From the cell containing the given text, extract its center point as (X, Y) coordinate. 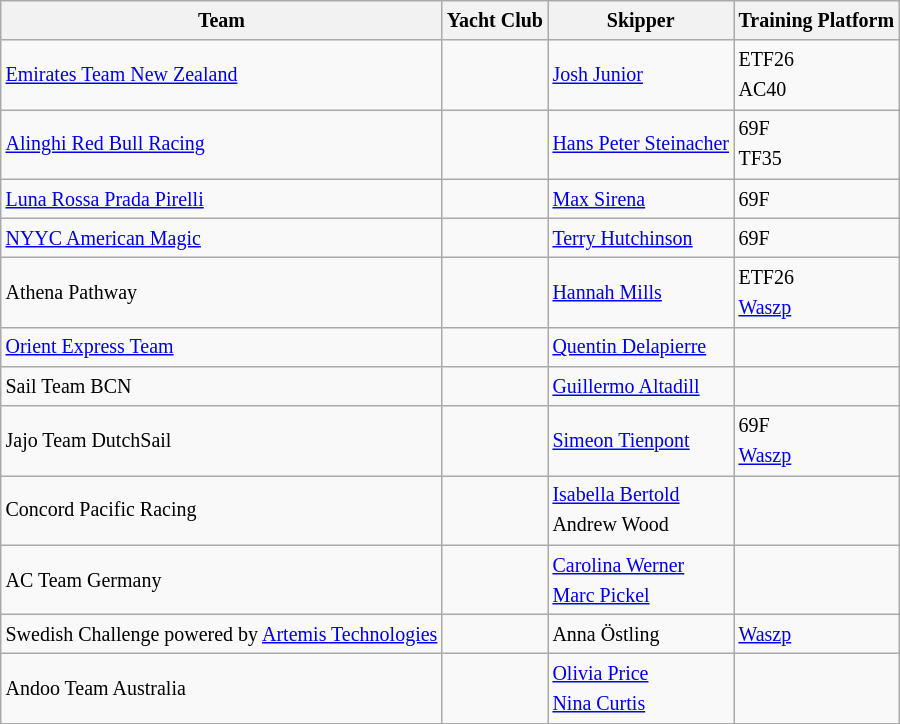
Training Platform (816, 20)
Josh Junior (641, 76)
Anna Östling (641, 634)
Andoo Team Australia (222, 688)
Max Sirena (641, 198)
AC Team Germany (222, 580)
Simeon Tienpont (641, 442)
Quentin Delapierre (641, 348)
69F Waszp (816, 442)
Athena Pathway (222, 292)
Olivia Price Nina Curtis (641, 688)
Carolina Werner Marc Pickel (641, 580)
69F TF35 (816, 144)
Luna Rossa Prada Pirelli (222, 198)
Waszp (816, 634)
Alinghi Red Bull Racing (222, 144)
Sail Team BCN (222, 386)
ETF26 Waszp (816, 292)
Terry Hutchinson (641, 238)
Hans Peter Steinacher (641, 144)
NYYC American Magic (222, 238)
Concord Pacific Racing (222, 510)
Emirates Team New Zealand (222, 76)
ETF26 AC40 (816, 76)
Team (222, 20)
Swedish Challenge powered by Artemis Technologies (222, 634)
Isabella Bertold Andrew Wood (641, 510)
Guillermo Altadill (641, 386)
Yacht Club (495, 20)
Jajo Team DutchSail (222, 442)
Orient Express Team (222, 348)
Hannah Mills (641, 292)
Skipper (641, 20)
